Scan for the cell matching the given text and deliver its [x, y] coordinate at center. 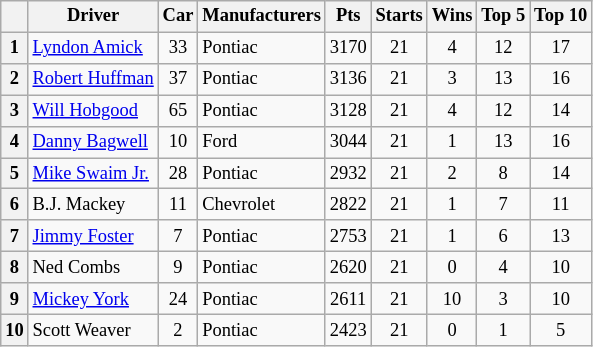
Mickey York [93, 298]
Mike Swaim Jr. [93, 174]
2423 [348, 330]
Chevrolet [262, 204]
B.J. Mackey [93, 204]
Top 5 [504, 16]
Pts [348, 16]
2822 [348, 204]
2620 [348, 268]
37 [178, 80]
17 [561, 48]
Scott Weaver [93, 330]
3136 [348, 80]
Danny Bagwell [93, 142]
Lyndon Amick [93, 48]
2753 [348, 236]
3044 [348, 142]
Robert Huffman [93, 80]
Car [178, 16]
Jimmy Foster [93, 236]
2611 [348, 298]
28 [178, 174]
Top 10 [561, 16]
Starts [399, 16]
24 [178, 298]
Ford [262, 142]
Wins [452, 16]
3170 [348, 48]
65 [178, 110]
2932 [348, 174]
3128 [348, 110]
33 [178, 48]
Will Hobgood [93, 110]
Manufacturers [262, 16]
Driver [93, 16]
Ned Combs [93, 268]
